Extract the [X, Y] coordinate from the center of the cell holding the provided text.  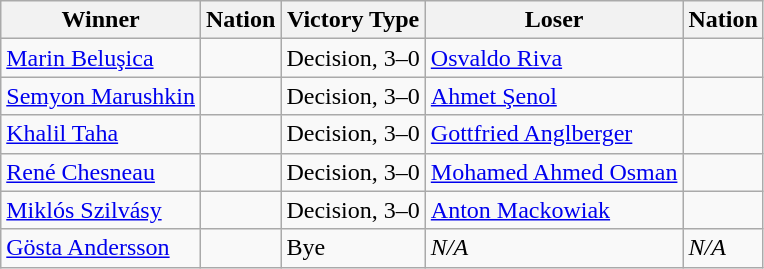
Ahmet Şenol [554, 96]
Osvaldo Riva [554, 58]
Gottfried Anglberger [554, 134]
Anton Mackowiak [554, 210]
Semyon Marushkin [101, 96]
Marin Beluşica [101, 58]
Gösta Andersson [101, 248]
Mohamed Ahmed Osman [554, 172]
Victory Type [353, 20]
Khalil Taha [101, 134]
Miklós Szilvásy [101, 210]
René Chesneau [101, 172]
Bye [353, 248]
Loser [554, 20]
Winner [101, 20]
